Return [X, Y] of the center of cell containing provided text 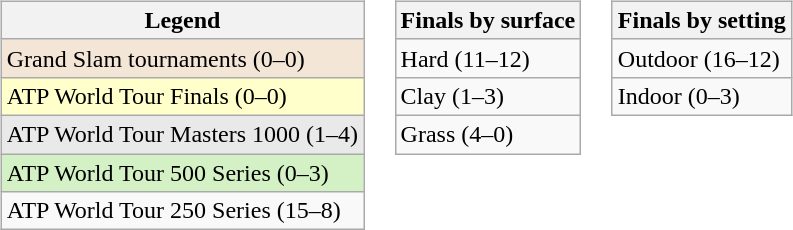
Clay (1–3) [488, 96]
Hard (11–12) [488, 58]
Legend [182, 20]
Grand Slam tournaments (0–0) [182, 58]
Outdoor (16–12) [702, 58]
ATP World Tour Finals (0–0) [182, 96]
Indoor (0–3) [702, 96]
Finals by surface [488, 20]
ATP World Tour Masters 1000 (1–4) [182, 134]
ATP World Tour 500 Series (0–3) [182, 173]
Grass (4–0) [488, 134]
Finals by setting [702, 20]
ATP World Tour 250 Series (15–8) [182, 211]
